Detect which cell encompasses the target text, then output its [X, Y] center coordinate. 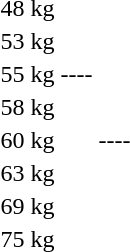
---- [76, 74]
